Scan for the cell matching the given text and deliver its (x, y) coordinate at center. 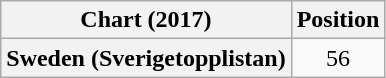
Position (338, 20)
Sweden (Sverigetopplistan) (146, 58)
56 (338, 58)
Chart (2017) (146, 20)
